Return the (X, Y) coordinate for the center point of the cell that contains the specified text.  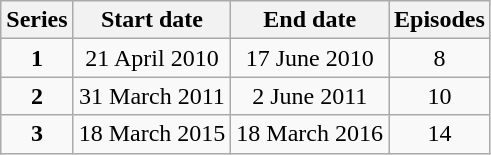
17 June 2010 (310, 58)
Series (37, 20)
Episodes (440, 20)
31 March 2011 (152, 96)
2 June 2011 (310, 96)
1 (37, 58)
18 March 2015 (152, 134)
21 April 2010 (152, 58)
End date (310, 20)
18 March 2016 (310, 134)
14 (440, 134)
8 (440, 58)
10 (440, 96)
2 (37, 96)
Start date (152, 20)
3 (37, 134)
